Capture the cell that displays the provided text and extract its (x, y) central coordinate. 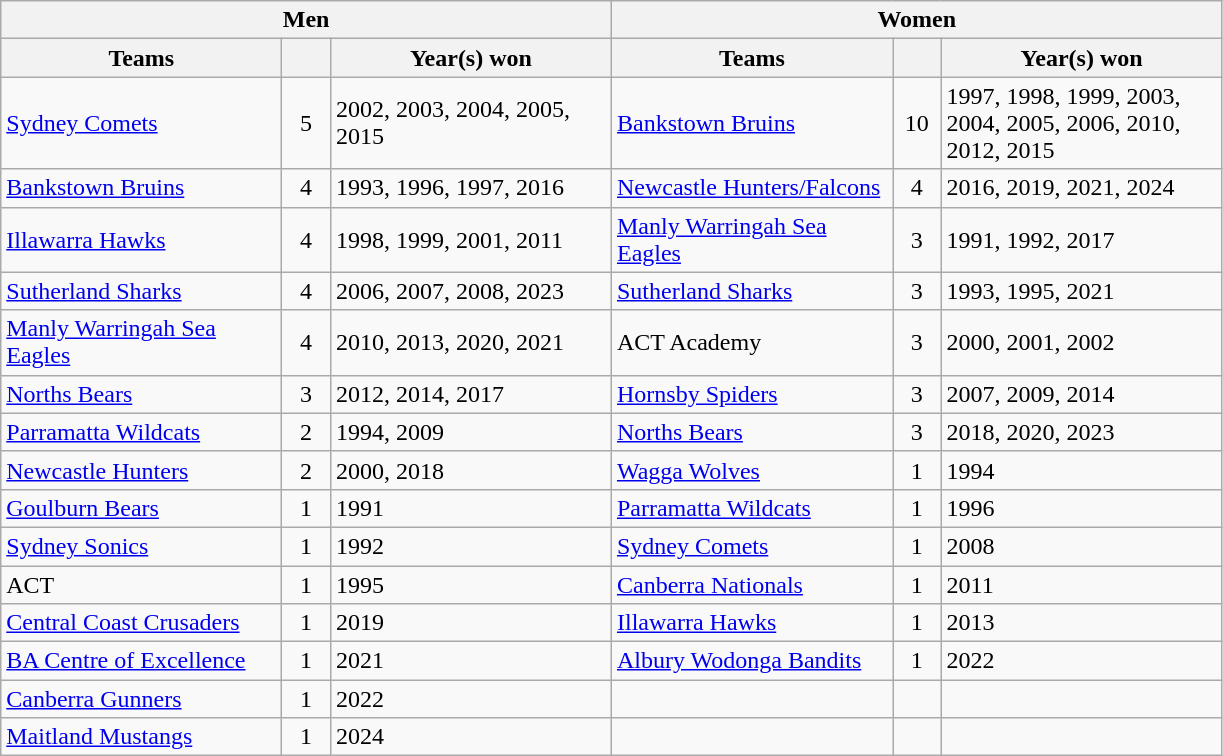
Albury Wodonga Bandits (752, 661)
Newcastle Hunters/Falcons (752, 188)
2018, 2020, 2023 (1082, 432)
2000, 2018 (470, 470)
1991 (470, 508)
2008 (1082, 546)
2016, 2019, 2021, 2024 (1082, 188)
Canberra Gunners (142, 699)
1992 (470, 546)
2007, 2009, 2014 (1082, 394)
Sydney Sonics (142, 546)
1991, 1992, 2017 (1082, 240)
2010, 2013, 2020, 2021 (470, 342)
2006, 2007, 2008, 2023 (470, 291)
1998, 1999, 2001, 2011 (470, 240)
2000, 2001, 2002 (1082, 342)
Newcastle Hunters (142, 470)
2013 (1082, 623)
2002, 2003, 2004, 2005, 2015 (470, 123)
ACT (142, 585)
Goulburn Bears (142, 508)
1996 (1082, 508)
Women (916, 20)
Central Coast Crusaders (142, 623)
2019 (470, 623)
1993, 1996, 1997, 2016 (470, 188)
ACT Academy (752, 342)
Wagga Wolves (752, 470)
Canberra Nationals (752, 585)
2021 (470, 661)
BA Centre of Excellence (142, 661)
1993, 1995, 2021 (1082, 291)
5 (306, 123)
2011 (1082, 585)
1995 (470, 585)
Hornsby Spiders (752, 394)
2012, 2014, 2017 (470, 394)
2024 (470, 737)
Men (306, 20)
1994, 2009 (470, 432)
1994 (1082, 470)
10 (916, 123)
Maitland Mustangs (142, 737)
1997, 1998, 1999, 2003, 2004, 2005, 2006, 2010, 2012, 2015 (1082, 123)
